Identify which cell holds the provided text, then report its [X, Y] central coordinate. 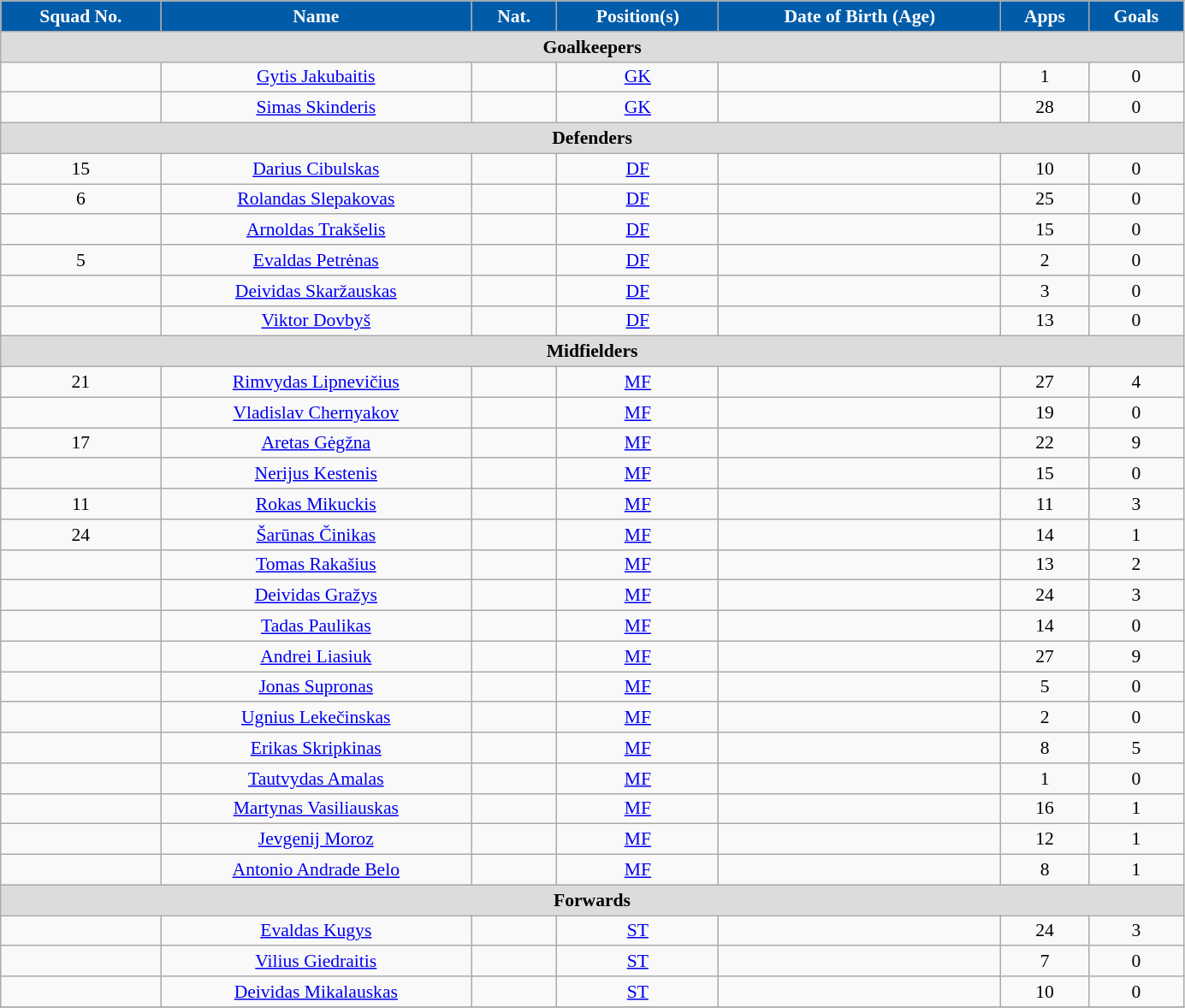
Evaldas Kugys [317, 931]
Nerijus Kestenis [317, 474]
Evaldas Petrėnas [317, 260]
12 [1046, 839]
21 [80, 382]
Rimvydas Lipnevičius [317, 382]
Jonas Supronas [317, 687]
Tautvydas Amalas [317, 779]
Andrei Liasiuk [317, 656]
Squad No. [80, 16]
Midfielders [592, 352]
Tadas Paulikas [317, 626]
Darius Cibulskas [317, 169]
Martynas Vasiliauskas [317, 809]
25 [1046, 199]
Defenders [592, 139]
Antonio Andrade Belo [317, 870]
Date of Birth (Age) [860, 16]
Aretas Gėgžna [317, 443]
6 [80, 199]
Tomas Rakašius [317, 565]
Goalkeepers [592, 47]
Forwards [592, 900]
19 [1046, 412]
Viktor Dovbyš [317, 321]
Šarūnas Činikas [317, 535]
Deividas Skaržauskas [317, 291]
Position(s) [638, 16]
Ugnius Lekečinskas [317, 718]
Gytis Jakubaitis [317, 77]
Apps [1046, 16]
16 [1046, 809]
7 [1046, 962]
Goals [1136, 16]
Rolandas Slepakovas [317, 199]
Erikas Skripkinas [317, 748]
22 [1046, 443]
28 [1046, 108]
4 [1136, 382]
17 [80, 443]
Deividas Mikalauskas [317, 992]
Jevgenij Moroz [317, 839]
Vladislav Chernyakov [317, 412]
Nat. [514, 16]
Rokas Mikuckis [317, 504]
Name [317, 16]
Arnoldas Trakšelis [317, 230]
Vilius Giedraitis [317, 962]
Deividas Gražys [317, 596]
Simas Skinderis [317, 108]
